Return [x, y] of the center of cell containing provided text 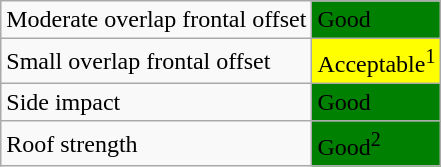
Moderate overlap frontal offset [156, 20]
Small overlap frontal offset [156, 62]
Good2 [376, 144]
Roof strength [156, 144]
Acceptable1 [376, 62]
Side impact [156, 102]
